For the text-containing cell, return its midpoint in [X, Y] coordinate format. 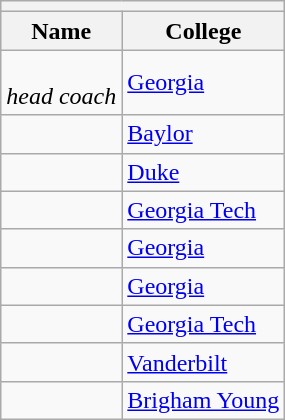
Duke [204, 172]
College [204, 31]
Baylor [204, 134]
Name [62, 31]
Brigham Young [204, 400]
head coach [62, 82]
Vanderbilt [204, 362]
